Output the (X, Y) coordinate of the center of the cell containing the given text.  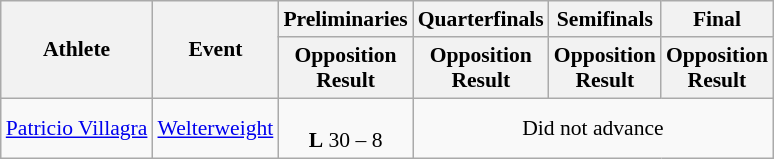
Event (215, 50)
Did not advance (593, 128)
Final (717, 19)
Patricio Villagra (77, 128)
Quarterfinals (481, 19)
L 30 – 8 (345, 128)
Semifinals (605, 19)
Welterweight (215, 128)
Athlete (77, 50)
Preliminaries (345, 19)
